Pinpoint the cell where the given text exists, returning its [x, y] midpoint coordinate. 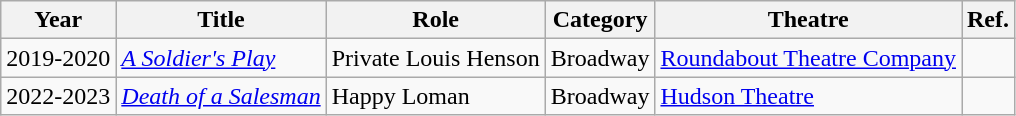
Year [58, 20]
A Soldier's Play [221, 58]
Death of a Salesman [221, 96]
Roundabout Theatre Company [808, 58]
Ref. [988, 20]
Happy Loman [436, 96]
2022-2023 [58, 96]
2019-2020 [58, 58]
Private Louis Henson [436, 58]
Title [221, 20]
Category [600, 20]
Theatre [808, 20]
Role [436, 20]
Hudson Theatre [808, 96]
